Search for the cell housing the specified text and yield its [X, Y] center coordinate. 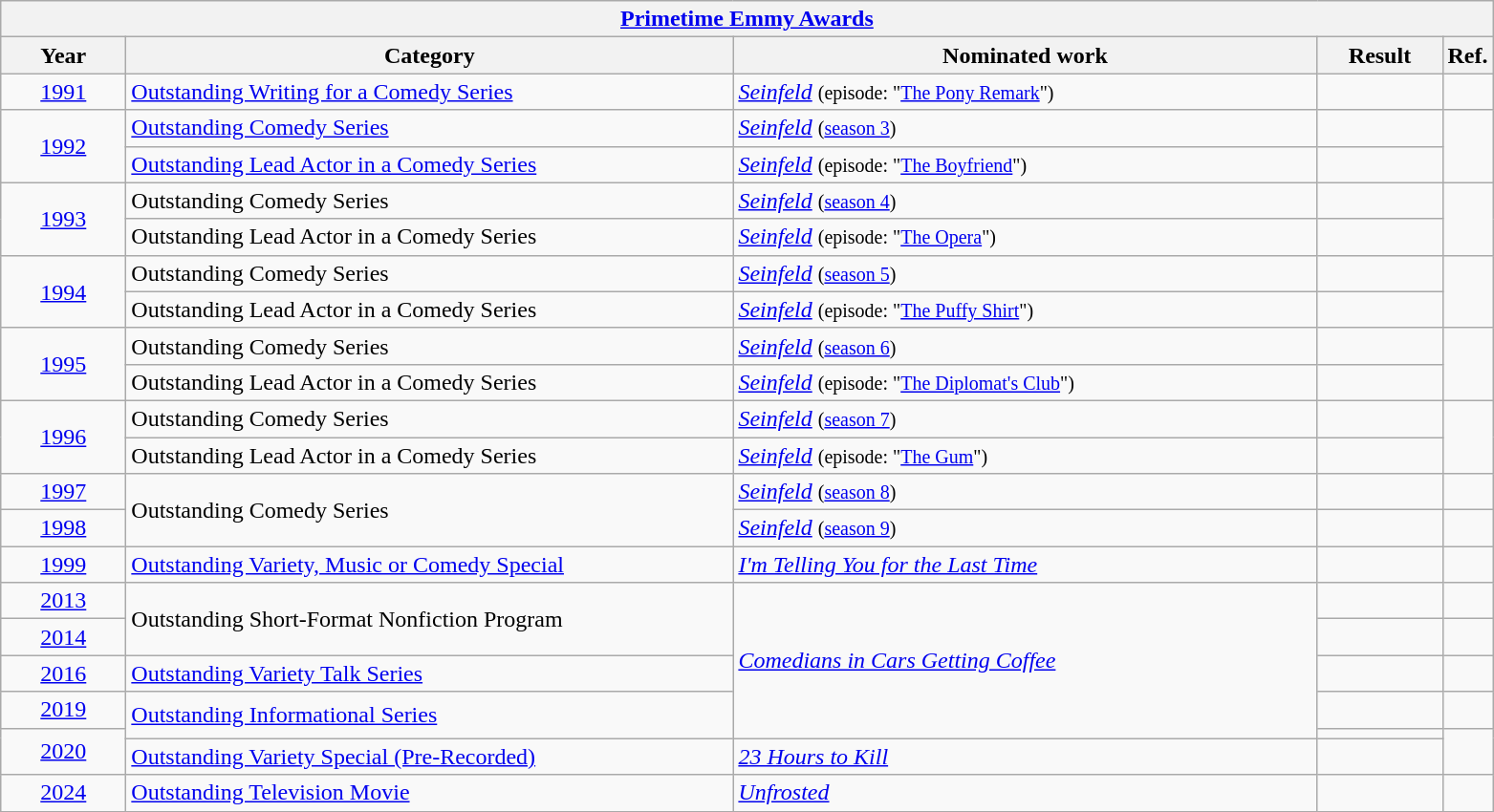
Seinfeld (season 7) [1025, 418]
1997 [63, 492]
2013 [63, 601]
Outstanding Short-Format Nonfiction Program [430, 619]
1993 [63, 219]
Seinfeld (season 8) [1025, 492]
Outstanding Variety, Music or Comedy Special [430, 565]
Outstanding Writing for a Comedy Series [430, 92]
Seinfeld (episode: "The Boyfriend") [1025, 164]
I'm Telling You for the Last Time [1025, 565]
2024 [63, 793]
Seinfeld (season 3) [1025, 128]
2016 [63, 673]
Result [1380, 55]
Seinfeld (episode: "The Opera") [1025, 237]
Outstanding Variety Special (Pre-Recorded) [430, 757]
Seinfeld (episode: "The Pony Remark") [1025, 92]
Outstanding Informational Series [430, 715]
1994 [63, 291]
Seinfeld (episode: "The Puffy Shirt") [1025, 310]
Outstanding Television Movie [430, 793]
Category [430, 55]
Seinfeld (episode: "The Diplomat's Club") [1025, 382]
Ref. [1468, 55]
Seinfeld (season 9) [1025, 528]
Seinfeld (episode: "The Gum") [1025, 456]
2020 [63, 751]
23 Hours to Kill [1025, 757]
1995 [63, 364]
Primetime Emmy Awards [747, 19]
1999 [63, 565]
Nominated work [1025, 55]
Seinfeld (season 6) [1025, 346]
1996 [63, 437]
2014 [63, 637]
Seinfeld (season 4) [1025, 201]
Year [63, 55]
Seinfeld (season 5) [1025, 273]
Outstanding Variety Talk Series [430, 673]
1991 [63, 92]
2019 [63, 710]
1998 [63, 528]
Comedians in Cars Getting Coffee [1025, 661]
1992 [63, 146]
Unfrosted [1025, 793]
